Extract the (X, Y) coordinate from the center of the cell holding the provided text.  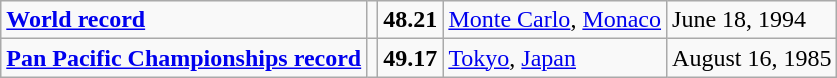
49.17 (410, 58)
Pan Pacific Championships record (184, 58)
Monte Carlo, Monaco (555, 20)
June 18, 1994 (752, 20)
August 16, 1985 (752, 58)
World record (184, 20)
Tokyo, Japan (555, 58)
48.21 (410, 20)
